Pinpoint the cell where the given text exists, returning its [x, y] midpoint coordinate. 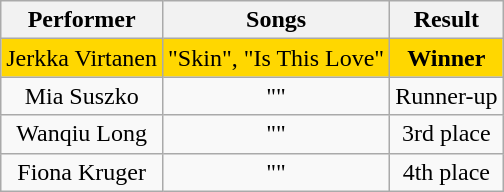
Mia Suszko [82, 96]
Performer [82, 20]
Result [446, 20]
"Skin", "Is This Love" [276, 58]
3rd place [446, 134]
4th place [446, 172]
Wanqiu Long [82, 134]
Jerkka Virtanen [82, 58]
Fiona Kruger [82, 172]
Songs [276, 20]
Winner [446, 58]
Runner-up [446, 96]
